Provide the [X, Y] coordinate of the cell's center where the given text is located.  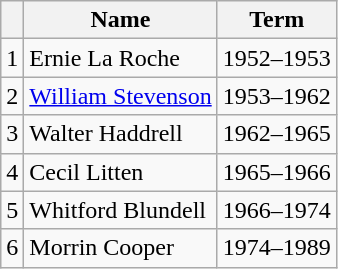
6 [12, 248]
William Stevenson [120, 96]
4 [12, 172]
1953–1962 [276, 96]
1974–1989 [276, 248]
1965–1966 [276, 172]
Ernie La Roche [120, 58]
2 [12, 96]
Cecil Litten [120, 172]
1952–1953 [276, 58]
Term [276, 20]
3 [12, 134]
5 [12, 210]
1 [12, 58]
1962–1965 [276, 134]
Walter Haddrell [120, 134]
Whitford Blundell [120, 210]
Name [120, 20]
Morrin Cooper [120, 248]
1966–1974 [276, 210]
